Return [X, Y] of the center of cell containing provided text 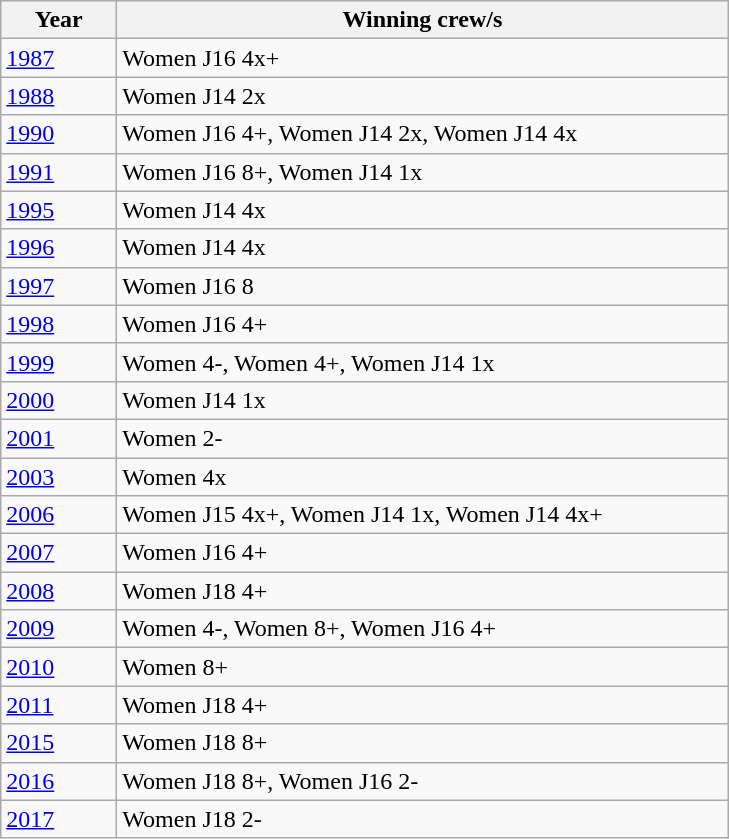
Women J15 4x+, Women J14 1x, Women J14 4x+ [422, 515]
Women 4x [422, 477]
1995 [59, 210]
Women 8+ [422, 667]
Women J18 2- [422, 819]
Women J14 1x [422, 400]
1988 [59, 96]
2001 [59, 438]
Women J16 4x+ [422, 58]
Women J16 8 [422, 286]
Winning crew/s [422, 20]
Women 2- [422, 438]
2016 [59, 781]
2007 [59, 553]
2011 [59, 705]
1996 [59, 248]
2017 [59, 819]
1987 [59, 58]
2008 [59, 591]
Women J18 8+, Women J16 2- [422, 781]
Women J16 4+, Women J14 2x, Women J14 4x [422, 134]
1990 [59, 134]
2015 [59, 743]
1998 [59, 324]
2009 [59, 629]
1997 [59, 286]
Women J16 8+, Women J14 1x [422, 172]
2006 [59, 515]
2003 [59, 477]
Year [59, 20]
2000 [59, 400]
Women 4-, Women 8+, Women J16 4+ [422, 629]
Women J18 8+ [422, 743]
Women 4-, Women 4+, Women J14 1x [422, 362]
1999 [59, 362]
2010 [59, 667]
Women J14 2x [422, 96]
1991 [59, 172]
